Extract the (x, y) coordinate from the center of the cell holding the provided text.  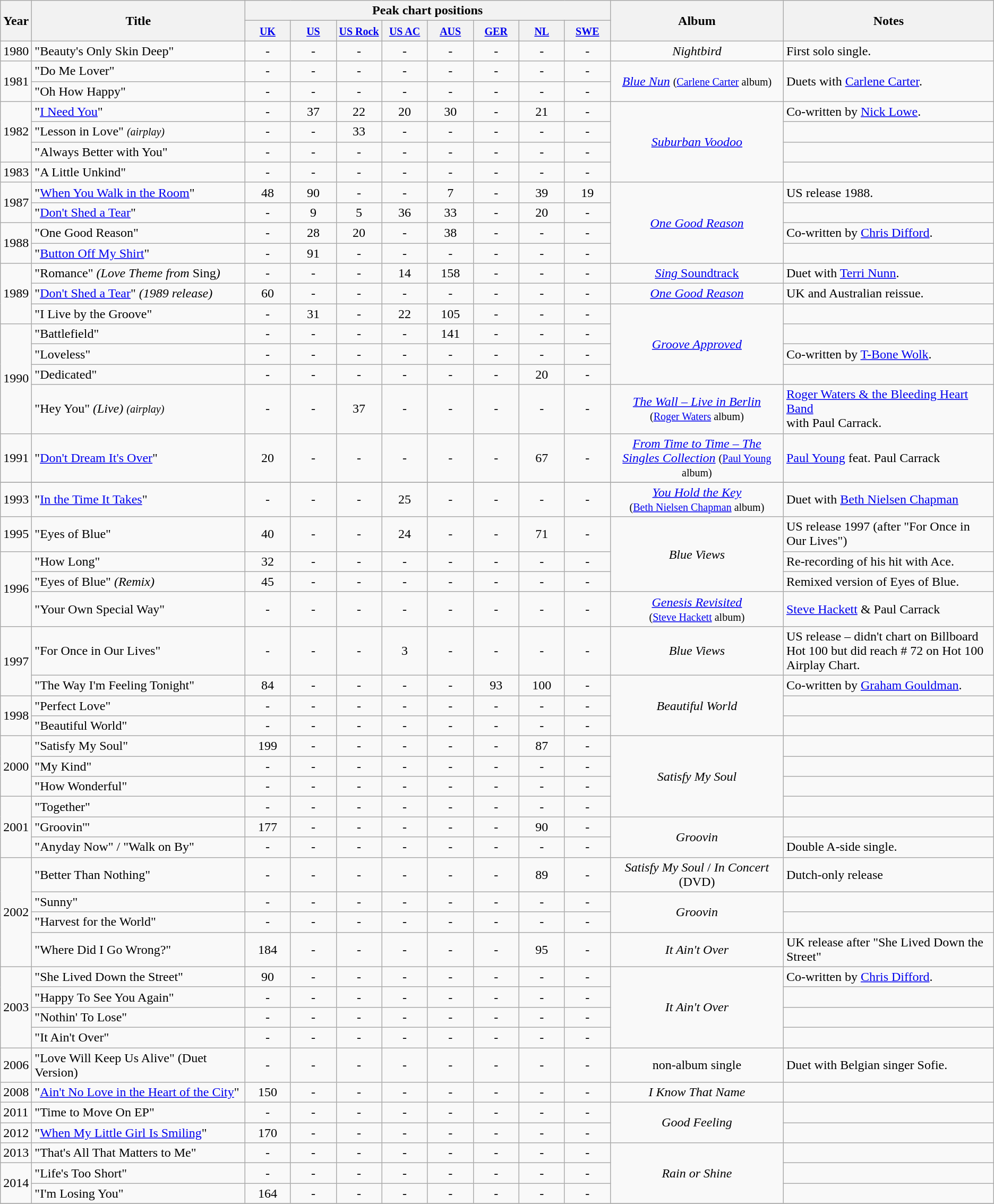
1995 (16, 534)
Duet with Belgian singer Sofie. (888, 1064)
"Romance" (Love Theme from Sing) (138, 274)
Album (697, 21)
1981 (16, 81)
"Groovin'" (138, 827)
1988 (16, 243)
"How Long" (138, 561)
2000 (16, 766)
Duet with Beth Nielsen Chapman (888, 499)
105 (450, 314)
"Beauty's Only Skin Deep" (138, 51)
"How Wonderful" (138, 787)
1980 (16, 51)
"When You Walk in the Room" (138, 192)
1991 (16, 458)
"Better Than Nothing" (138, 874)
67 (542, 458)
87 (542, 746)
Dutch-only release (888, 874)
2006 (16, 1064)
170 (268, 1133)
GER (496, 31)
60 (268, 294)
"Perfect Love" (138, 706)
US (313, 31)
93 (496, 685)
Nightbird (697, 51)
158 (450, 274)
"A Little Unkind" (138, 172)
1998 (16, 716)
"Oh How Happy" (138, 91)
36 (405, 212)
"Battlefield" (138, 334)
From Time to Time – The Singles Collection (Paul Young album) (697, 458)
Co-written by Nick Lowe. (888, 112)
14 (405, 274)
2002 (16, 912)
2003 (16, 1007)
"Hey You" (Live) (airplay) (138, 409)
1990 (16, 379)
"It Ain't Over" (138, 1037)
US Rock (359, 31)
Steve Hackett & Paul Carrack (888, 609)
45 (268, 582)
25 (405, 499)
100 (542, 685)
"That's All That Matters to Me" (138, 1153)
39 (542, 192)
SWE (587, 31)
89 (542, 874)
Notes (888, 21)
NL (542, 31)
Re-recording of his hit with Ace. (888, 561)
"Where Did I Go Wrong?" (138, 950)
UK (268, 31)
1997 (16, 661)
"Do Me Lover" (138, 71)
24 (405, 534)
184 (268, 950)
"Don't Shed a Tear" (1989 release) (138, 294)
"Button Off My Shirt" (138, 253)
Blue Nun (Carlene Carter album) (697, 81)
Remixed version of Eyes of Blue. (888, 582)
28 (313, 233)
32 (268, 561)
Groove Approved (697, 344)
US AC (405, 31)
"Life's Too Short" (138, 1173)
1996 (16, 588)
"Love Will Keep Us Alive" (Duet Version) (138, 1064)
First solo single. (888, 51)
Sing Soundtrack (697, 274)
"Loveless" (138, 354)
Beautiful World (697, 705)
Duets with Carlene Carter. (888, 81)
21 (542, 112)
199 (268, 746)
141 (450, 334)
"Your Own Special Way" (138, 609)
1993 (16, 499)
Good Feeling (697, 1123)
"For Once in Our Lives" (138, 651)
48 (268, 192)
2011 (16, 1113)
"Together" (138, 807)
"Harvest for the World" (138, 922)
"The Way I'm Feeling Tonight" (138, 685)
150 (268, 1092)
Suburban Voodoo (697, 142)
"Dedicated" (138, 374)
UK and Australian reissue. (888, 294)
40 (268, 534)
Double A-side single. (888, 847)
"Lesson in Love" (airplay) (138, 132)
"When My Little Girl Is Smiling" (138, 1133)
"I Live by the Groove" (138, 314)
7 (450, 192)
"Anyday Now" / "Walk on By" (138, 847)
"Don't Shed a Tear" (138, 212)
"Eyes of Blue" (138, 534)
"I'm Losing You" (138, 1193)
"Don't Dream It's Over" (138, 458)
31 (313, 314)
Co-written by Graham Gouldman. (888, 685)
"She Lived Down the Street" (138, 977)
"Happy To See You Again" (138, 997)
84 (268, 685)
US release – didn't chart on Billboard Hot 100 but did reach # 72 on Hot 100 Airplay Chart. (888, 651)
"Satisfy My Soul" (138, 746)
Roger Waters & the Bleeding Heart Band with Paul Carrack. (888, 409)
Duet with Terri Nunn. (888, 274)
19 (587, 192)
"I Need You" (138, 112)
I Know That Name (697, 1092)
"Time to Move On EP" (138, 1113)
US release 1988. (888, 192)
38 (450, 233)
164 (268, 1193)
"Nothin' To Lose" (138, 1017)
"One Good Reason" (138, 233)
"Eyes of Blue" (Remix) (138, 582)
US release 1997 (after "For Once in Our Lives") (888, 534)
1983 (16, 172)
non-album single (697, 1064)
5 (359, 212)
Satisfy My Soul (697, 776)
The Wall – Live in Berlin (Roger Waters album) (697, 409)
"In the Time It Takes" (138, 499)
1989 (16, 294)
2014 (16, 1183)
95 (542, 950)
91 (313, 253)
1987 (16, 202)
2001 (16, 827)
3 (405, 651)
2013 (16, 1153)
1982 (16, 132)
Year (16, 21)
"My Kind" (138, 766)
You Hold the Key (Beth Nielsen Chapman album) (697, 499)
"Always Better with You" (138, 152)
"Ain't No Love in the Heart of the City" (138, 1092)
"Sunny" (138, 902)
AUS (450, 31)
Satisfy My Soul / In Concert (DVD) (697, 874)
Rain or Shine (697, 1173)
2008 (16, 1092)
71 (542, 534)
UK release after "She Lived Down the Street" (888, 950)
"Beautiful World" (138, 726)
Peak chart positions (427, 11)
Genesis Revisited (Steve Hackett album) (697, 609)
30 (450, 112)
Paul Young feat. Paul Carrack (888, 458)
177 (268, 827)
2012 (16, 1133)
Co-written by T-Bone Wolk. (888, 354)
9 (313, 212)
Title (138, 21)
